Search for the cell housing the specified text and yield its [x, y] center coordinate. 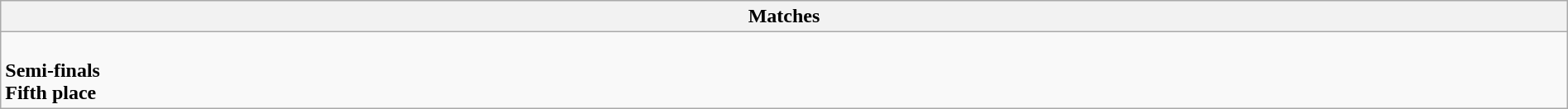
Semi-finals Fifth place [784, 70]
Matches [784, 17]
